Return [x, y] of the center of cell containing provided text 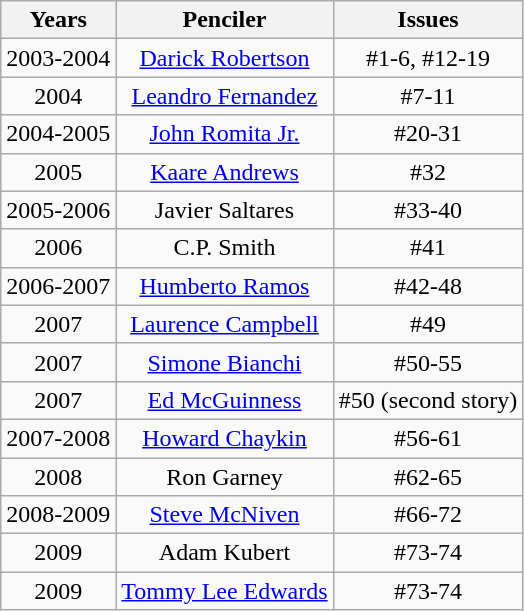
Years [58, 20]
#7-11 [428, 96]
#32 [428, 172]
Leandro Fernandez [224, 96]
Javier Saltares [224, 210]
#49 [428, 324]
2006-2007 [58, 286]
Issues [428, 20]
#50 (second story) [428, 400]
2005 [58, 172]
John Romita Jr. [224, 134]
2007-2008 [58, 438]
Humberto Ramos [224, 286]
2006 [58, 248]
#66-72 [428, 515]
#50-55 [428, 362]
2004 [58, 96]
Adam Kubert [224, 553]
Ron Garney [224, 477]
Kaare Andrews [224, 172]
#56-61 [428, 438]
Steve McNiven [224, 515]
2003-2004 [58, 58]
2005-2006 [58, 210]
#41 [428, 248]
#33-40 [428, 210]
Ed McGuinness [224, 400]
#1-6, #12-19 [428, 58]
2008 [58, 477]
#20-31 [428, 134]
Penciler [224, 20]
2008-2009 [58, 515]
C.P. Smith [224, 248]
2004-2005 [58, 134]
Tommy Lee Edwards [224, 591]
#62-65 [428, 477]
Howard Chaykin [224, 438]
#42-48 [428, 286]
Darick Robertson [224, 58]
Simone Bianchi [224, 362]
Laurence Campbell [224, 324]
